Provide the [X, Y] coordinate of the cell's center where the given text is located.  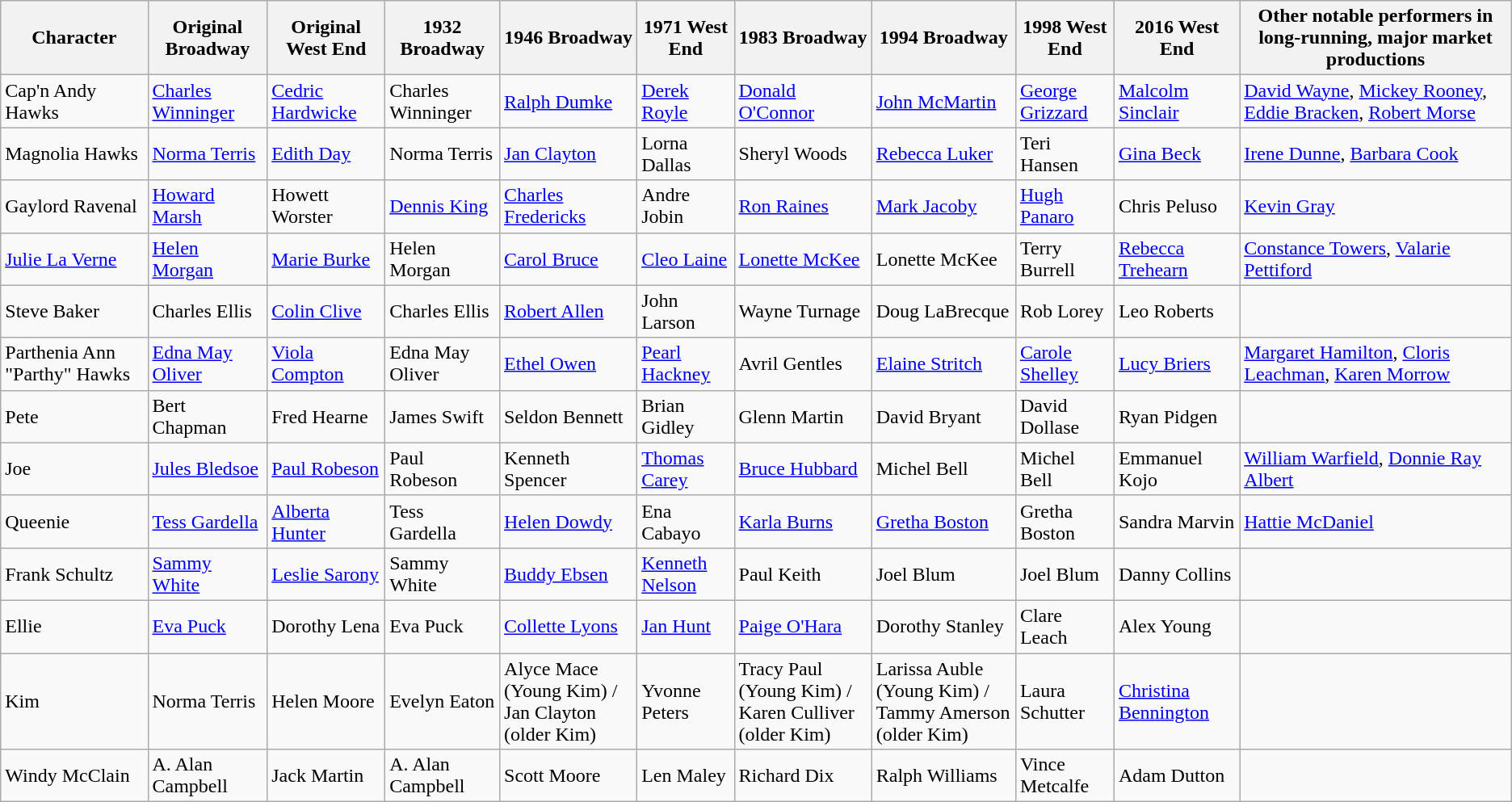
Bruce Hubbard [803, 468]
Gina Beck [1176, 153]
Cap'n Andy Hawks [74, 102]
Doug LaBrecque [943, 312]
William Warfield, Donnie Ray Albert [1376, 468]
Joe [74, 468]
Wayne Turnage [803, 312]
Emmanuel Kojo [1176, 468]
Ena Cabayo [686, 522]
Richard Dix [803, 775]
Original West End [326, 38]
Robert Allen [569, 312]
Cedric Hardwicke [326, 102]
Rebecca Trehearn [1176, 258]
Hattie McDaniel [1376, 522]
Len Maley [686, 775]
Ellie [74, 627]
David Dollase [1065, 417]
Kevin Gray [1376, 207]
Elaine Stritch [943, 363]
Kenneth Nelson [686, 573]
Brian Gidley [686, 417]
John Larson [686, 312]
Leslie Sarony [326, 573]
Derek Royle [686, 102]
Collette Lyons [569, 627]
Original Broadway [208, 38]
1994 Broadway [943, 38]
Donald O'Connor [803, 102]
Ethel Owen [569, 363]
Tracy Paul (Young Kim) / Karen Culliver (older Kim) [803, 701]
Kim [74, 701]
1971 West End [686, 38]
Helen Moore [326, 701]
Alberta Hunter [326, 522]
Dennis King [443, 207]
Ralph Williams [943, 775]
Glenn Martin [803, 417]
Ryan Pidgen [1176, 417]
Parthenia Ann "Parthy" Hawks [74, 363]
Chris Peluso [1176, 207]
Karla Burns [803, 522]
Yvonne Peters [686, 701]
Malcolm Sinclair [1176, 102]
Howett Worster [326, 207]
Vince Metcalfe [1065, 775]
Jules Bledsoe [208, 468]
Bert Chapman [208, 417]
Lorna Dallas [686, 153]
Pete [74, 417]
John McMartin [943, 102]
Evelyn Eaton [443, 701]
Ralph Dumke [569, 102]
David Wayne, Mickey Rooney, Eddie Bracken, Robert Morse [1376, 102]
Character [74, 38]
Fred Hearne [326, 417]
1932 Broadway [443, 38]
Viola Compton [326, 363]
Other notable performers in long-running, major market productions [1376, 38]
Steve Baker [74, 312]
1998 West End [1065, 38]
Margaret Hamilton, Cloris Leachman, Karen Morrow [1376, 363]
Jan Clayton [569, 153]
Alyce Mace (Young Kim) / Jan Clayton (older Kim) [569, 701]
Constance Towers, Valarie Pettiford [1376, 258]
Rob Lorey [1065, 312]
Pearl Hackney [686, 363]
Howard Marsh [208, 207]
Paul Keith [803, 573]
Helen Dowdy [569, 522]
Dorothy Lena [326, 627]
Magnolia Hawks [74, 153]
Queenie [74, 522]
Dorothy Stanley [943, 627]
Ron Raines [803, 207]
Julie La Verne [74, 258]
Gaylord Ravenal [74, 207]
Sandra Marvin [1176, 522]
1946 Broadway [569, 38]
2016 West End [1176, 38]
Rebecca Luker [943, 153]
Clare Leach [1065, 627]
Adam Dutton [1176, 775]
Avril Gentles [803, 363]
Kenneth Spencer [569, 468]
Charles Fredericks [569, 207]
James Swift [443, 417]
Jack Martin [326, 775]
Danny Collins [1176, 573]
Seldon Bennett [569, 417]
Jan Hunt [686, 627]
Larissa Auble (Young Kim) / Tammy Amerson (older Kim) [943, 701]
Teri Hansen [1065, 153]
Edith Day [326, 153]
Hugh Panaro [1065, 207]
Andre Jobin [686, 207]
1983 Broadway [803, 38]
Windy McClain [74, 775]
Terry Burrell [1065, 258]
Leo Roberts [1176, 312]
Lucy Briers [1176, 363]
Irene Dunne, Barbara Cook [1376, 153]
David Bryant [943, 417]
Buddy Ebsen [569, 573]
Carole Shelley [1065, 363]
Paige O'Hara [803, 627]
Frank Schultz [74, 573]
Thomas Carey [686, 468]
Scott Moore [569, 775]
Mark Jacoby [943, 207]
Christina Bennington [1176, 701]
George Grizzard [1065, 102]
Cleo Laine [686, 258]
Marie Burke [326, 258]
Carol Bruce [569, 258]
Sheryl Woods [803, 153]
Alex Young [1176, 627]
Laura Schutter [1065, 701]
Colin Clive [326, 312]
